Capture the cell that displays the provided text and extract its [x, y] central coordinate. 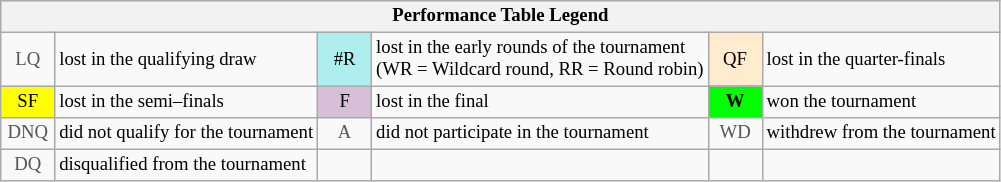
DNQ [28, 134]
W [735, 102]
did not participate in the tournament [540, 134]
SF [28, 102]
lost in the early rounds of the tournament(WR = Wildcard round, RR = Round robin) [540, 60]
did not qualify for the tournament [186, 134]
LQ [28, 60]
F [345, 102]
withdrew from the tournament [881, 134]
Performance Table Legend [500, 16]
DQ [28, 166]
lost in the final [540, 102]
#R [345, 60]
lost in the qualifying draw [186, 60]
disqualified from the tournament [186, 166]
WD [735, 134]
A [345, 134]
lost in the semi–finals [186, 102]
won the tournament [881, 102]
lost in the quarter-finals [881, 60]
QF [735, 60]
